Provide the [x, y] coordinate of the cell's center where the given text is located.  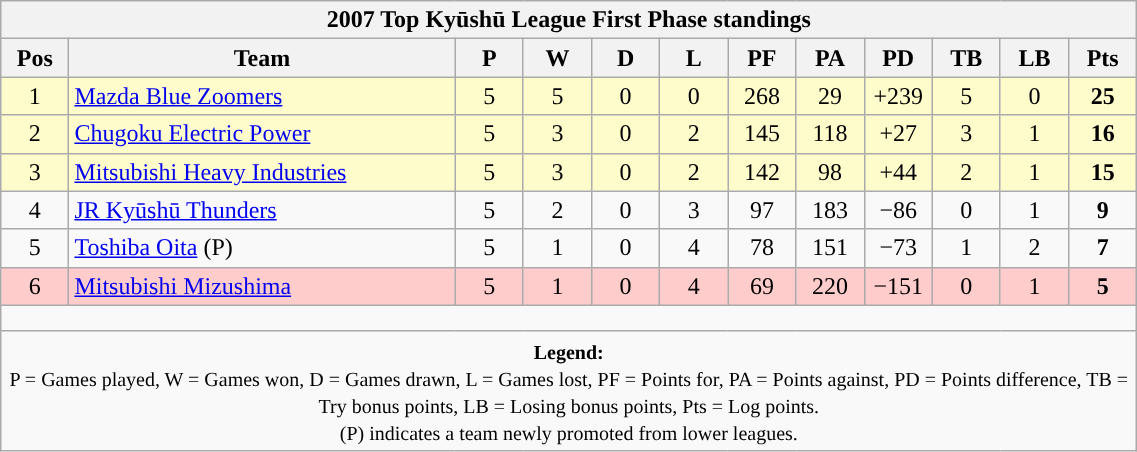
−86 [898, 210]
151 [830, 248]
Pts [1103, 58]
Team [262, 58]
142 [762, 172]
P [489, 58]
183 [830, 210]
−73 [898, 248]
98 [830, 172]
Mitsubishi Heavy Industries [262, 172]
−151 [898, 286]
+44 [898, 172]
118 [830, 134]
268 [762, 96]
Toshiba Oita (P) [262, 248]
97 [762, 210]
+239 [898, 96]
220 [830, 286]
2007 Top Kyūshū League First Phase standings [569, 20]
9 [1103, 210]
W [557, 58]
Mitsubishi Mizushima [262, 286]
D [625, 58]
JR Kyūshū Thunders [262, 210]
TB [966, 58]
L [694, 58]
Chugoku Electric Power [262, 134]
25 [1103, 96]
Pos [35, 58]
15 [1103, 172]
+27 [898, 134]
PA [830, 58]
29 [830, 96]
Mazda Blue Zoomers [262, 96]
LB [1034, 58]
6 [35, 286]
PD [898, 58]
78 [762, 248]
69 [762, 286]
7 [1103, 248]
145 [762, 134]
16 [1103, 134]
PF [762, 58]
